Detect which cell encompasses the target text, then output its [X, Y] center coordinate. 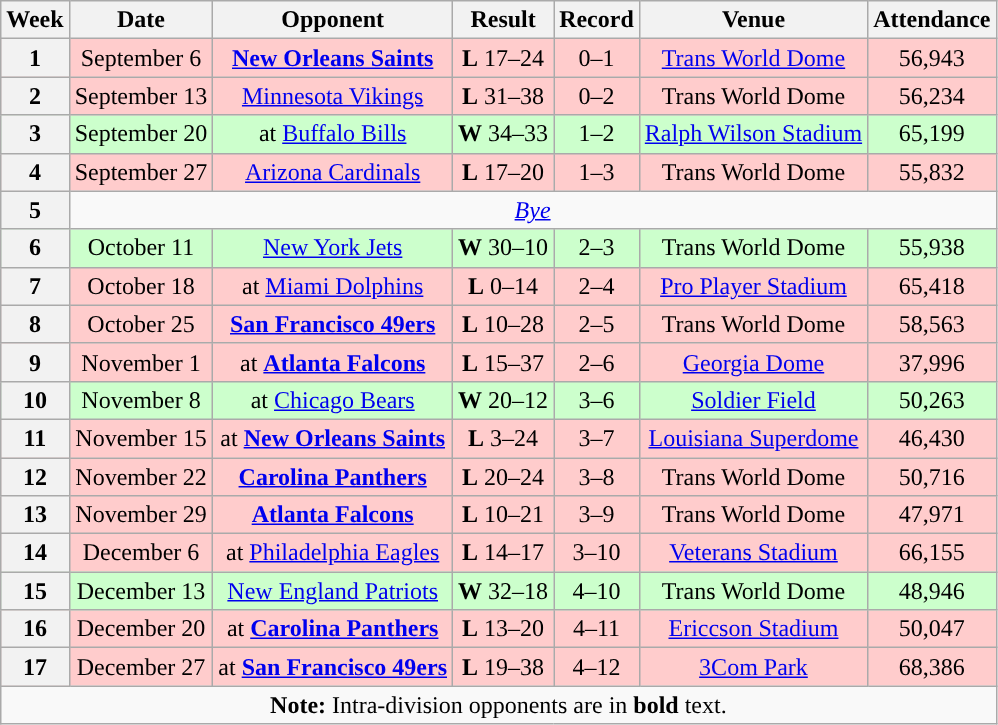
4 [35, 172]
at Chicago Bears [333, 400]
65,199 [932, 134]
September 6 [141, 58]
at New Orleans Saints [333, 438]
W 20–12 [504, 400]
November 1 [141, 362]
Date [141, 20]
5 [35, 210]
66,155 [932, 553]
3–7 [597, 438]
4–10 [597, 591]
at Philadelphia Eagles [333, 553]
10 [35, 400]
1–3 [597, 172]
at Carolina Panthers [333, 629]
11 [35, 438]
W 30–10 [504, 248]
Veterans Stadium [753, 553]
October 18 [141, 286]
14 [35, 553]
November 8 [141, 400]
Atlanta Falcons [333, 515]
Attendance [932, 20]
12 [35, 477]
4–12 [597, 667]
L 10–21 [504, 515]
November 22 [141, 477]
New York Jets [333, 248]
3Com Park [753, 667]
Bye [532, 210]
Arizona Cardinals [333, 172]
0–1 [597, 58]
at Miami Dolphins [333, 286]
2–5 [597, 324]
December 27 [141, 667]
L 31–38 [504, 96]
Week [35, 20]
Venue [753, 20]
Ericcson Stadium [753, 629]
December 20 [141, 629]
58,563 [932, 324]
3–6 [597, 400]
December 13 [141, 591]
Result [504, 20]
New Orleans Saints [333, 58]
2 [35, 96]
at Atlanta Falcons [333, 362]
65,418 [932, 286]
October 25 [141, 324]
Minnesota Vikings [333, 96]
50,263 [932, 400]
L 0–14 [504, 286]
L 10–28 [504, 324]
Opponent [333, 20]
September 13 [141, 96]
56,234 [932, 96]
16 [35, 629]
San Francisco 49ers [333, 324]
Pro Player Stadium [753, 286]
Note: Intra-division opponents are in bold text. [498, 705]
4–11 [597, 629]
at Buffalo Bills [333, 134]
3–9 [597, 515]
November 15 [141, 438]
September 27 [141, 172]
0–2 [597, 96]
68,386 [932, 667]
L 13–20 [504, 629]
50,716 [932, 477]
L 20–24 [504, 477]
Georgia Dome [753, 362]
1 [35, 58]
L 17–24 [504, 58]
Ralph Wilson Stadium [753, 134]
L 3–24 [504, 438]
2–3 [597, 248]
2–6 [597, 362]
37,996 [932, 362]
Record [597, 20]
New England Patriots [333, 591]
56,943 [932, 58]
3–10 [597, 553]
November 29 [141, 515]
2–4 [597, 286]
W 32–18 [504, 591]
W 34–33 [504, 134]
46,430 [932, 438]
13 [35, 515]
3–8 [597, 477]
17 [35, 667]
Soldier Field [753, 400]
55,832 [932, 172]
L 19–38 [504, 667]
55,938 [932, 248]
1–2 [597, 134]
L 15–37 [504, 362]
at San Francisco 49ers [333, 667]
L 14–17 [504, 553]
3 [35, 134]
50,047 [932, 629]
Carolina Panthers [333, 477]
47,971 [932, 515]
9 [35, 362]
6 [35, 248]
8 [35, 324]
October 11 [141, 248]
L 17–20 [504, 172]
48,946 [932, 591]
15 [35, 591]
December 6 [141, 553]
Louisiana Superdome [753, 438]
September 20 [141, 134]
7 [35, 286]
